Scan for the cell matching the given text and deliver its (x, y) coordinate at center. 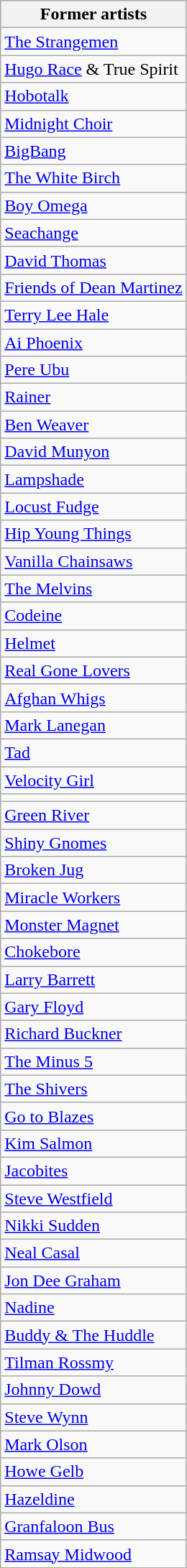
Ai Phoenix (93, 343)
Shiny Gnomes (93, 843)
Locust Fudge (93, 507)
Afghan Whigs (93, 698)
Johnny Dowd (93, 1390)
Midnight Choir (93, 124)
Friends of Dean Martinez (93, 287)
Buddy & The Huddle (93, 1335)
Ben Weaver (93, 425)
Hazeldine (93, 1499)
Chokebore (93, 952)
David Thomas (93, 260)
Go to Blazes (93, 1116)
The Minus 5 (93, 1061)
Hip Young Things (93, 534)
Gary Floyd (93, 1007)
Mark Olson (93, 1444)
Green River (93, 816)
The Melvins (93, 589)
Larry Barrett (93, 979)
Granfaloon Bus (93, 1526)
Jon Dee Graham (93, 1281)
The White Birch (93, 178)
Velocity Girl (93, 780)
Lampshade (93, 479)
David Munyon (93, 452)
The Shivers (93, 1089)
Tilman Rossmy (93, 1362)
Steve Westfield (93, 1198)
Nadine (93, 1308)
Nikki Sudden (93, 1226)
Vanilla Chainsaws (93, 561)
Richard Buckner (93, 1034)
Tad (93, 752)
Neal Casal (93, 1253)
Steve Wynn (93, 1417)
Kim Salmon (93, 1143)
Ramsay Midwood (93, 1554)
Rainer (93, 397)
The Strangemen (93, 42)
Pere Ubu (93, 370)
Howe Gelb (93, 1472)
Helmet (93, 643)
Hugo Race & True Spirit (93, 69)
Former artists (93, 14)
Seachange (93, 233)
Codeine (93, 616)
Mark Lanegan (93, 725)
Real Gone Lovers (93, 670)
Monster Magnet (93, 925)
Miracle Workers (93, 898)
Boy Omega (93, 206)
Hobotalk (93, 96)
Terry Lee Hale (93, 315)
Jacobites (93, 1171)
Broken Jug (93, 870)
BigBang (93, 151)
